From the cell containing the given text, extract its center point as (x, y) coordinate. 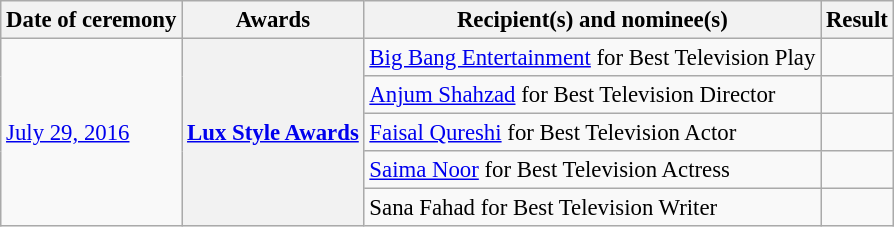
Awards (273, 20)
Anjum Shahzad for Best Television Director (592, 95)
Big Bang Entertainment for Best Television Play (592, 58)
Recipient(s) and nominee(s) (592, 20)
July 29, 2016 (92, 133)
Date of ceremony (92, 20)
Lux Style Awards (273, 133)
Result (858, 20)
Faisal Qureshi for Best Television Actor (592, 133)
Sana Fahad for Best Television Writer (592, 208)
Saima Noor for Best Television Actress (592, 170)
